Identify which cell holds the provided text, then report its [x, y] central coordinate. 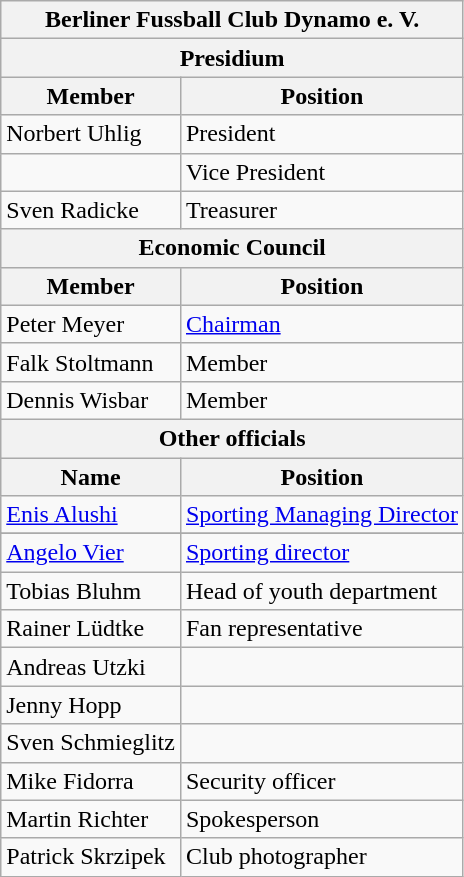
Treasurer [322, 210]
Economic Council [232, 248]
Sven Schmieglitz [91, 743]
Norbert Uhlig [91, 134]
Fan representative [322, 629]
Name [91, 477]
Patrick Skrzipek [91, 857]
Sporting director [322, 553]
Angelo Vier [91, 553]
Mike Fidorra [91, 781]
Sven Radicke [91, 210]
Martin Richter [91, 819]
Tobias Bluhm [91, 591]
Enis Alushi [91, 515]
Other officials [232, 438]
Security officer [322, 781]
Vice President [322, 172]
Berliner Fussball Club Dynamo e. V. [232, 20]
Jenny Hopp [91, 705]
Chairman [322, 324]
Spokesperson [322, 819]
President [322, 134]
Sporting Managing Director [322, 515]
Andreas Utzki [91, 667]
Rainer Lüdtke [91, 629]
Head of youth department [322, 591]
Peter Meyer [91, 324]
Presidium [232, 58]
Falk Stoltmann [91, 362]
Dennis Wisbar [91, 400]
Club photographer [322, 857]
